Return the [X, Y] coordinate for the center point of the cell that contains the specified text.  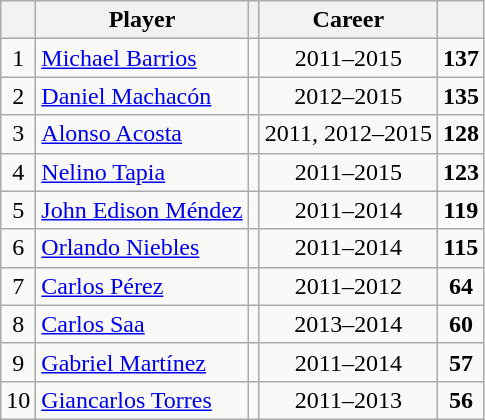
Carlos Pérez [142, 286]
3 [18, 134]
123 [460, 172]
5 [18, 210]
Gabriel Martínez [142, 362]
2011–2013 [348, 400]
115 [460, 248]
Orlando Niebles [142, 248]
Carlos Saa [142, 324]
2012–2015 [348, 96]
Michael Barrios [142, 58]
John Edison Méndez [142, 210]
9 [18, 362]
56 [460, 400]
2013–2014 [348, 324]
135 [460, 96]
60 [460, 324]
128 [460, 134]
64 [460, 286]
7 [18, 286]
Nelino Tapia [142, 172]
4 [18, 172]
6 [18, 248]
1 [18, 58]
Daniel Machacón [142, 96]
119 [460, 210]
10 [18, 400]
Player [142, 20]
57 [460, 362]
137 [460, 58]
Career [348, 20]
2 [18, 96]
Alonso Acosta [142, 134]
2011, 2012–2015 [348, 134]
8 [18, 324]
Giancarlos Torres [142, 400]
2011–2012 [348, 286]
